Capture the cell that displays the provided text and extract its [x, y] central coordinate. 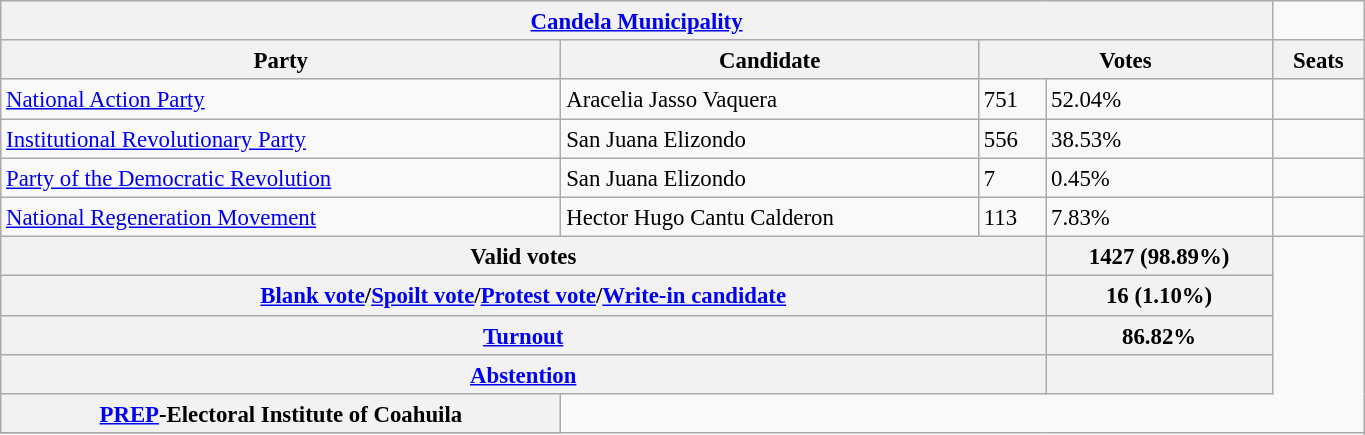
7 [1012, 178]
Hector Hugo Cantu Calderon [770, 216]
Aracelia Jasso Vaquera [770, 100]
Party of the Democratic Revolution [281, 178]
38.53% [1160, 138]
Turnout [524, 334]
Seats [1318, 60]
52.04% [1160, 100]
7.83% [1160, 216]
Abstention [524, 374]
16 (1.10%) [1160, 296]
Candidate [770, 60]
Candela Municipality [637, 20]
Valid votes [524, 256]
Party [281, 60]
113 [1012, 216]
National Regeneration Movement [281, 216]
National Action Party [281, 100]
Blank vote/Spoilt vote/Protest vote/Write-in candidate [524, 296]
Institutional Revolutionary Party [281, 138]
Votes [1125, 60]
556 [1012, 138]
PREP-Electoral Institute of Coahuila [281, 414]
751 [1012, 100]
86.82% [1160, 334]
1427 (98.89%) [1160, 256]
0.45% [1160, 178]
